Provide the [X, Y] coordinate of the cell's center where the given text is located.  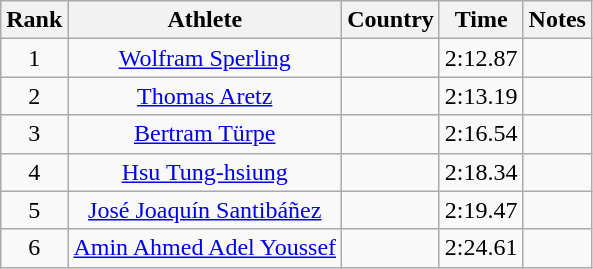
6 [34, 248]
Time [481, 20]
Amin Ahmed Adel Youssef [205, 248]
Bertram Türpe [205, 134]
2:13.19 [481, 96]
2:12.87 [481, 58]
Hsu Tung-hsiung [205, 172]
4 [34, 172]
Wolfram Sperling [205, 58]
3 [34, 134]
2:19.47 [481, 210]
5 [34, 210]
José Joaquín Santibáñez [205, 210]
Rank [34, 20]
Country [391, 20]
Athlete [205, 20]
Notes [557, 20]
2:18.34 [481, 172]
2 [34, 96]
2:24.61 [481, 248]
2:16.54 [481, 134]
1 [34, 58]
Thomas Aretz [205, 96]
